Provide the [X, Y] coordinate of the cell's center where the given text is located.  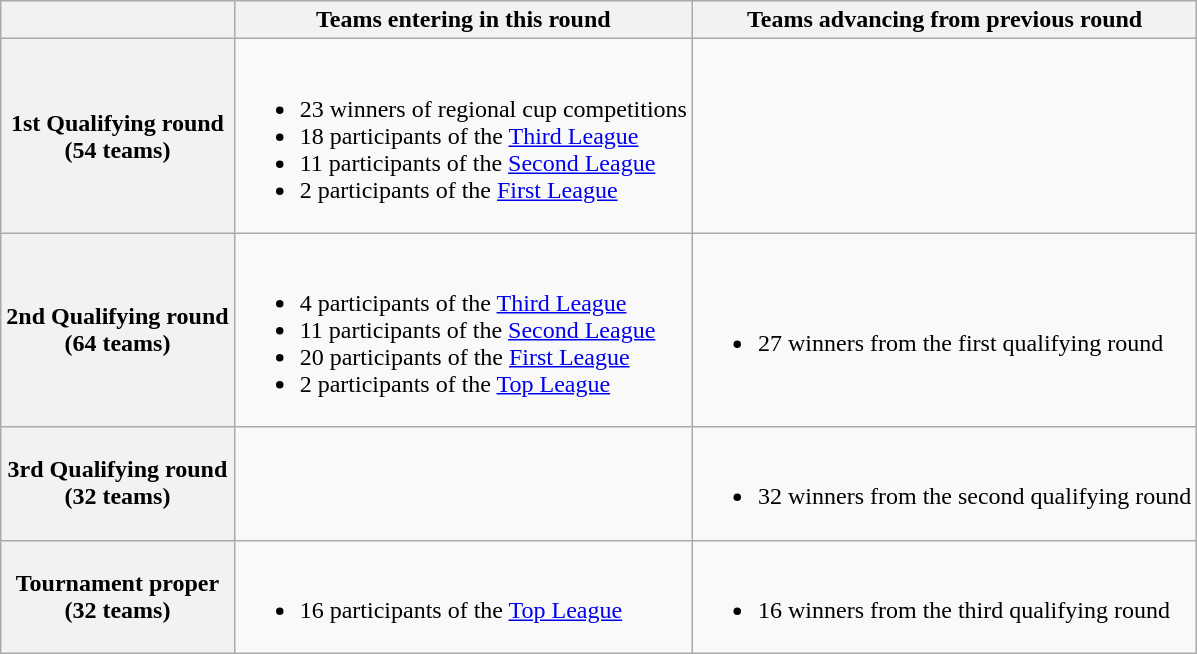
16 participants of the Top League [463, 596]
Tournament proper (32 teams) [118, 596]
16 winners from the third qualifying round [944, 596]
32 winners from the second qualifying round [944, 484]
3rd Qualifying round (32 teams) [118, 484]
1st Qualifying round (54 teams) [118, 136]
27 winners from the first qualifying round [944, 330]
Teams advancing from previous round [944, 20]
23 winners of regional cup competitions18 participants of the Third League11 participants of the Second League2 participants of the First League [463, 136]
2nd Qualifying round (64 teams) [118, 330]
Teams entering in this round [463, 20]
4 participants of the Third League11 participants of the Second League20 participants of the First League2 participants of the Top League [463, 330]
